Extract the [x, y] coordinate from the center of the cell holding the provided text.  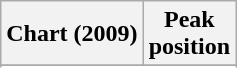
Peakposition [189, 34]
Chart (2009) [72, 34]
